For the text-containing cell, return its midpoint in (X, Y) coordinate format. 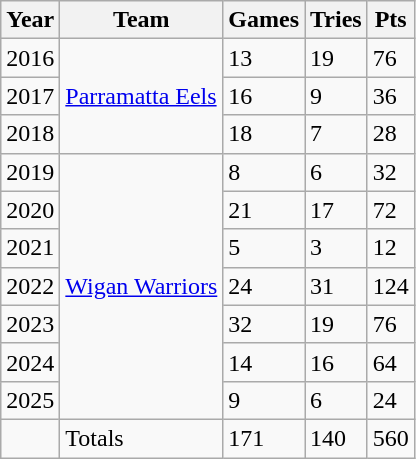
28 (390, 134)
12 (390, 248)
Wigan Warriors (142, 286)
Pts (390, 20)
2022 (30, 286)
Parramatta Eels (142, 96)
Team (142, 20)
2025 (30, 400)
2018 (30, 134)
2021 (30, 248)
36 (390, 96)
7 (336, 134)
2017 (30, 96)
Games (264, 20)
2024 (30, 362)
5 (264, 248)
72 (390, 210)
8 (264, 172)
Totals (142, 438)
31 (336, 286)
2019 (30, 172)
Year (30, 20)
2020 (30, 210)
14 (264, 362)
2016 (30, 58)
560 (390, 438)
124 (390, 286)
21 (264, 210)
18 (264, 134)
3 (336, 248)
64 (390, 362)
13 (264, 58)
171 (264, 438)
17 (336, 210)
Tries (336, 20)
2023 (30, 324)
140 (336, 438)
